Pinpoint the cell where the given text exists, returning its (x, y) midpoint coordinate. 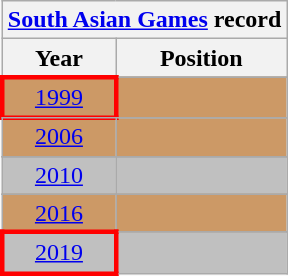
1999 (58, 98)
2019 (58, 252)
Position (202, 58)
South Asian Games record (144, 20)
Year (58, 58)
2010 (58, 175)
2016 (58, 213)
2006 (58, 137)
